For the text-containing cell, return its midpoint in (X, Y) coordinate format. 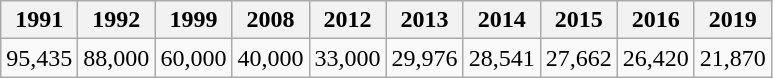
2012 (348, 20)
2016 (656, 20)
1992 (116, 20)
2014 (502, 20)
2015 (578, 20)
21,870 (732, 58)
2013 (424, 20)
60,000 (194, 58)
1999 (194, 20)
33,000 (348, 58)
29,976 (424, 58)
28,541 (502, 58)
1991 (40, 20)
95,435 (40, 58)
2019 (732, 20)
27,662 (578, 58)
40,000 (270, 58)
88,000 (116, 58)
26,420 (656, 58)
2008 (270, 20)
